Locate the cell with the specified text and output its [X, Y] center coordinate. 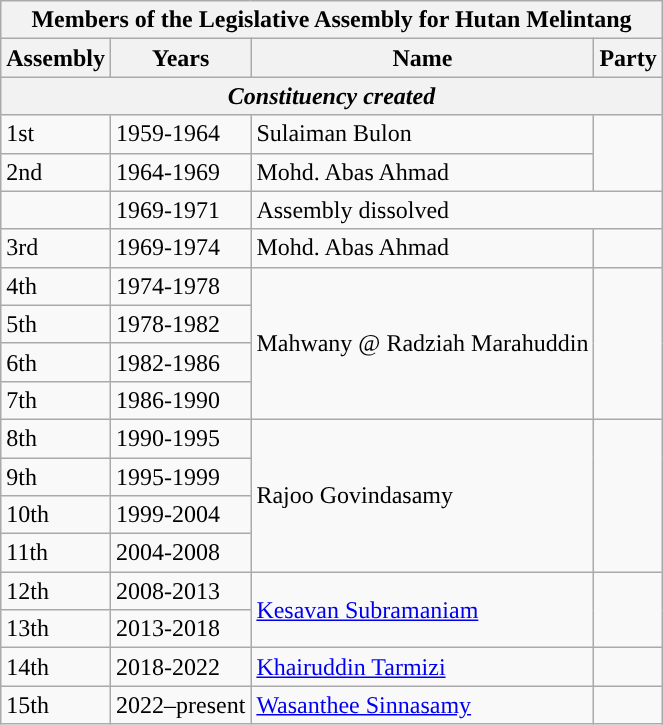
Khairuddin Tarmizi [422, 667]
8th [56, 438]
Party [628, 58]
1969-1974 [180, 248]
1969-1971 [180, 210]
2018-2022 [180, 667]
7th [56, 400]
Name [422, 58]
2013-2018 [180, 629]
2nd [56, 172]
3rd [56, 248]
12th [56, 591]
Kesavan Subramaniam [422, 610]
1995-1999 [180, 477]
1978-1982 [180, 324]
15th [56, 705]
1982-1986 [180, 362]
9th [56, 477]
Mahwany @ Radziah Marahuddin [422, 343]
Assembly [56, 58]
Assembly dissolved [456, 210]
11th [56, 553]
Constituency created [332, 96]
Rajoo Govindasamy [422, 495]
2008-2013 [180, 591]
1959-1964 [180, 134]
1964-1969 [180, 172]
1986-1990 [180, 400]
10th [56, 515]
1st [56, 134]
13th [56, 629]
6th [56, 362]
Sulaiman Bulon [422, 134]
5th [56, 324]
Years [180, 58]
1974-1978 [180, 286]
1999-2004 [180, 515]
14th [56, 667]
Wasanthee Sinnasamy [422, 705]
2004-2008 [180, 553]
1990-1995 [180, 438]
4th [56, 286]
Members of the Legislative Assembly for Hutan Melintang [332, 20]
2022–present [180, 705]
